Output the (X, Y) coordinate of the center of the cell containing the given text.  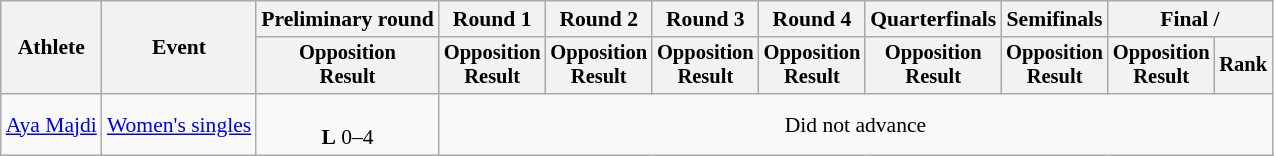
Quarterfinals (933, 19)
Rank (1243, 66)
Did not advance (856, 124)
Event (179, 48)
Round 4 (812, 19)
Round 1 (492, 19)
Aya Majdi (52, 124)
L 0–4 (348, 124)
Round 2 (598, 19)
Preliminary round (348, 19)
Athlete (52, 48)
Final / (1190, 19)
Round 3 (706, 19)
Semifinals (1054, 19)
Women's singles (179, 124)
